Provide the (x, y) coordinate of the cell's center where the given text is located.  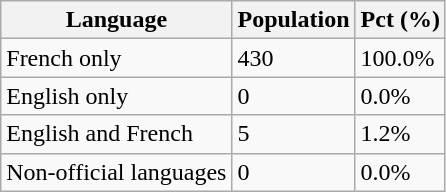
French only (116, 58)
English only (116, 96)
English and French (116, 134)
Pct (%) (400, 20)
5 (294, 134)
Non-official languages (116, 172)
1.2% (400, 134)
Language (116, 20)
Population (294, 20)
100.0% (400, 58)
430 (294, 58)
